Provide the [x, y] coordinate of the cell's center where the given text is located.  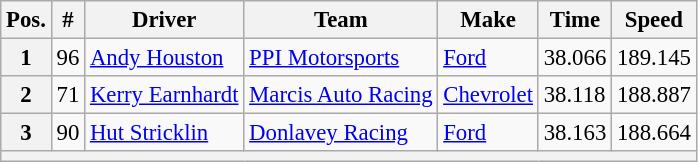
Pos. [26, 20]
Marcis Auto Racing [341, 95]
Andy Houston [164, 58]
Kerry Earnhardt [164, 95]
188.887 [654, 95]
2 [26, 95]
Speed [654, 20]
Donlavey Racing [341, 133]
189.145 [654, 58]
38.118 [574, 95]
188.664 [654, 133]
Team [341, 20]
PPI Motorsports [341, 58]
Driver [164, 20]
Time [574, 20]
Hut Stricklin [164, 133]
90 [68, 133]
# [68, 20]
1 [26, 58]
Make [488, 20]
3 [26, 133]
38.066 [574, 58]
71 [68, 95]
38.163 [574, 133]
96 [68, 58]
Chevrolet [488, 95]
